Extract the (x, y) coordinate from the center of the cell holding the provided text.  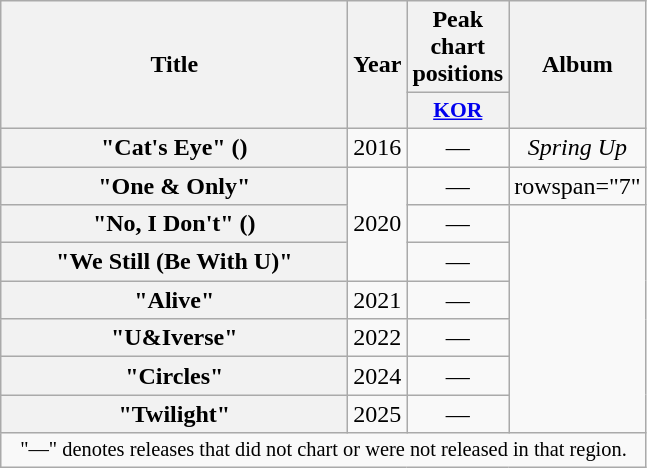
"No, I Don't" () (174, 224)
"Cat's Eye" () (174, 147)
Peak chart positions (458, 47)
"We Still (Be With U)" (174, 262)
2025 (378, 414)
"Twilight" (174, 414)
Year (378, 65)
"Alive" (174, 300)
rowspan="7" (578, 185)
Spring Up (578, 147)
KOR (458, 111)
Album (578, 65)
2020 (378, 223)
"One & Only" (174, 185)
2022 (378, 338)
"Circles" (174, 376)
2021 (378, 300)
2024 (378, 376)
Title (174, 65)
"—" denotes releases that did not chart or were not released in that region. (324, 450)
2016 (378, 147)
"U&Iverse" (174, 338)
